Output the [X, Y] coordinate of the center of the cell containing the given text.  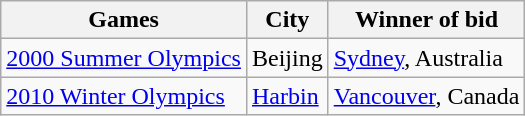
City [287, 20]
Harbin [287, 96]
2010 Winter Olympics [124, 96]
Vancouver, Canada [426, 96]
Games [124, 20]
Beijing [287, 58]
Winner of bid [426, 20]
Sydney, Australia [426, 58]
2000 Summer Olympics [124, 58]
